Return (x, y) of the center of cell containing provided text 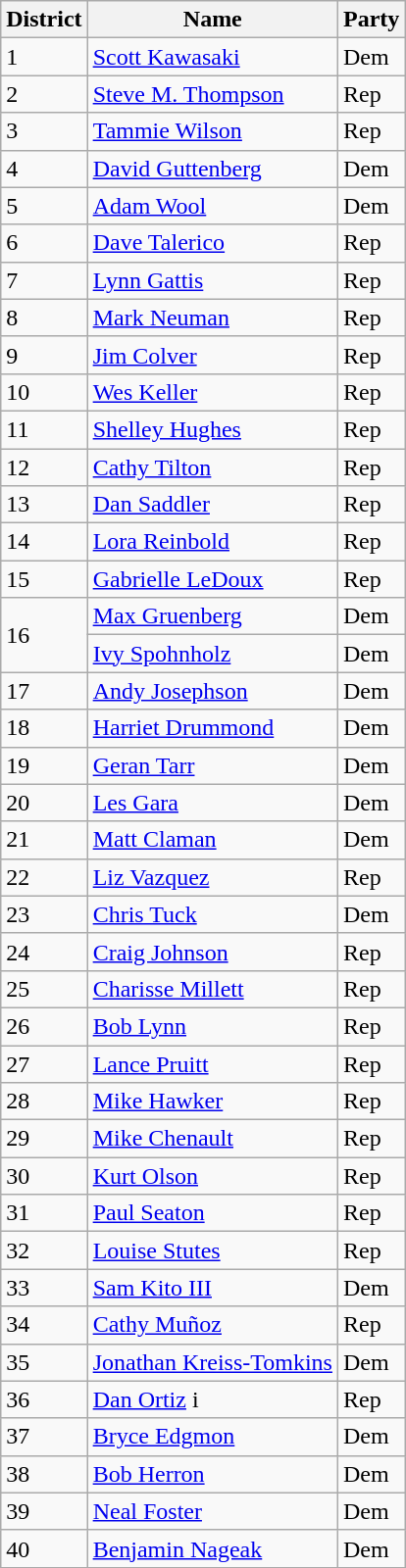
District (44, 20)
Dan Saddler (212, 505)
9 (44, 355)
Charisse Millett (212, 989)
3 (44, 131)
30 (44, 1176)
8 (44, 318)
Lance Pruitt (212, 1063)
Tammie Wilson (212, 131)
Cathy Muñoz (212, 1325)
16 (44, 635)
18 (44, 728)
Geran Tarr (212, 765)
15 (44, 579)
Scott Kawasaki (212, 57)
5 (44, 206)
6 (44, 243)
Bryce Edgmon (212, 1437)
2 (44, 94)
Paul Seaton (212, 1213)
Bob Herron (212, 1474)
17 (44, 691)
Andy Josephson (212, 691)
Lora Reinbold (212, 542)
Cathy Tilton (212, 467)
24 (44, 952)
Chris Tuck (212, 914)
4 (44, 169)
35 (44, 1362)
19 (44, 765)
1 (44, 57)
Matt Claman (212, 840)
Shelley Hughes (212, 429)
Party (371, 20)
32 (44, 1250)
21 (44, 840)
34 (44, 1325)
Dan Ortiz i (212, 1399)
Mark Neuman (212, 318)
28 (44, 1102)
37 (44, 1437)
23 (44, 914)
22 (44, 877)
Name (212, 20)
25 (44, 989)
14 (44, 542)
Wes Keller (212, 392)
39 (44, 1511)
Mike Chenault (212, 1139)
29 (44, 1139)
Les Gara (212, 803)
33 (44, 1288)
Jim Colver (212, 355)
Lynn Gattis (212, 280)
Craig Johnson (212, 952)
Jonathan Kreiss-Tomkins (212, 1362)
40 (44, 1548)
Ivy Spohnholz (212, 654)
26 (44, 1026)
Adam Wool (212, 206)
12 (44, 467)
Benjamin Nageak (212, 1548)
11 (44, 429)
Louise Stutes (212, 1250)
Max Gruenberg (212, 616)
27 (44, 1063)
Kurt Olson (212, 1176)
13 (44, 505)
Neal Foster (212, 1511)
Bob Lynn (212, 1026)
Sam Kito III (212, 1288)
David Guttenberg (212, 169)
Steve M. Thompson (212, 94)
7 (44, 280)
20 (44, 803)
Dave Talerico (212, 243)
Harriet Drummond (212, 728)
38 (44, 1474)
Mike Hawker (212, 1102)
36 (44, 1399)
10 (44, 392)
Gabrielle LeDoux (212, 579)
Liz Vazquez (212, 877)
31 (44, 1213)
